Capture the cell that displays the provided text and extract its [x, y] central coordinate. 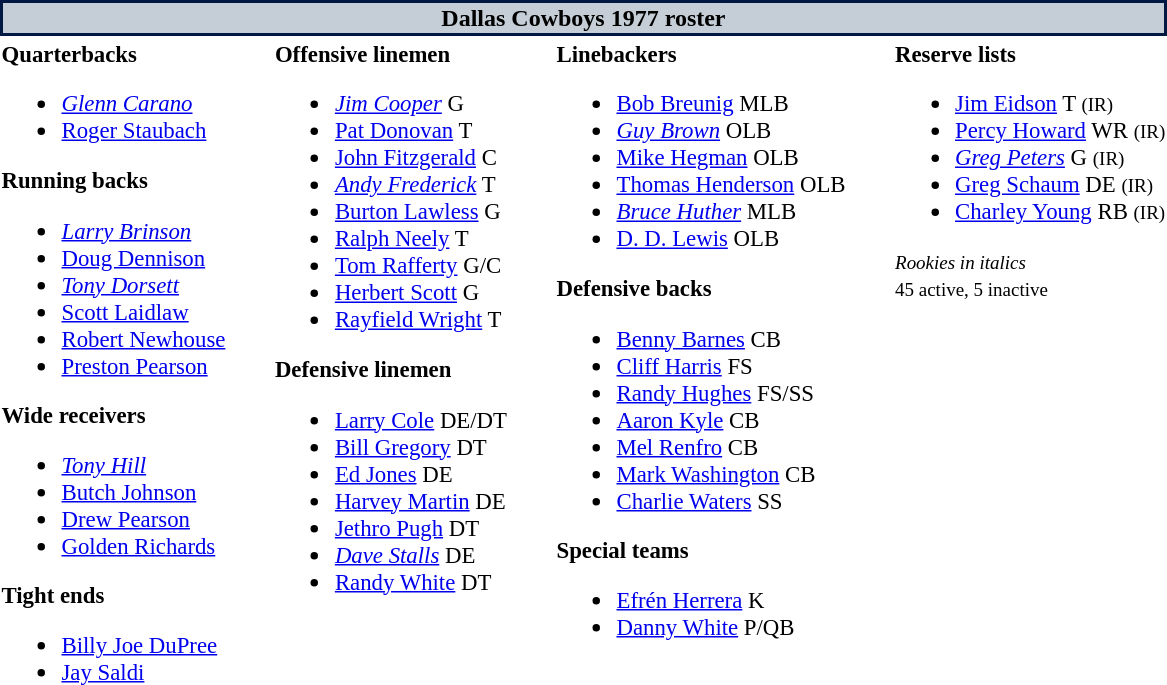
Dallas Cowboys 1977 roster [584, 18]
